From the cell containing the given text, extract its center point as (x, y) coordinate. 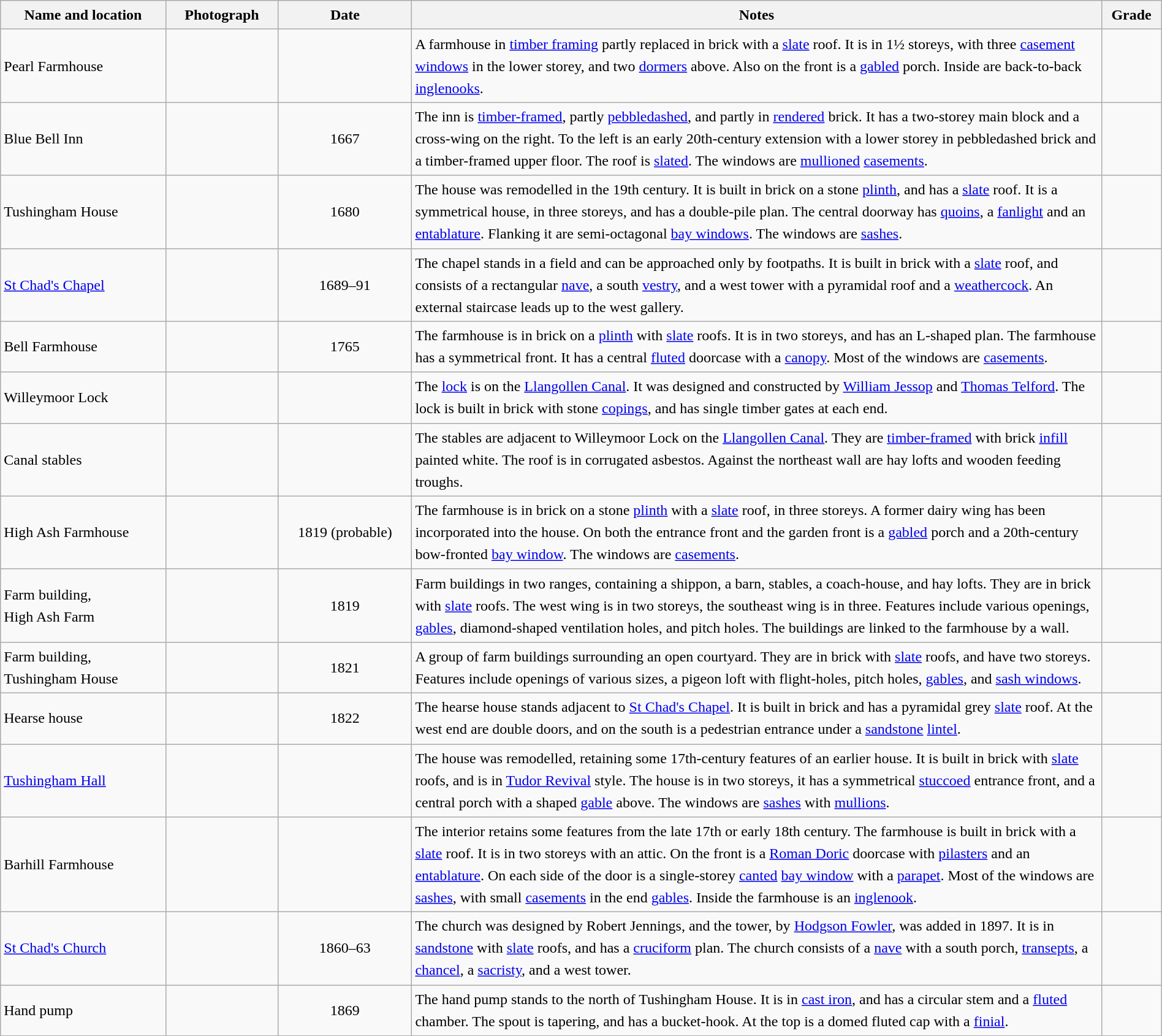
St Chad's Chapel (83, 284)
Hearse house (83, 718)
Farm building,High Ash Farm (83, 606)
High Ash Farmhouse (83, 532)
Grade (1131, 15)
1680 (345, 212)
Barhill Farmhouse (83, 864)
Notes (756, 15)
Hand pump (83, 1010)
1819 (probable) (345, 532)
1689–91 (345, 284)
Photograph (222, 15)
1819 (345, 606)
Willeymoor Lock (83, 397)
Blue Bell Inn (83, 139)
1765 (345, 347)
1869 (345, 1010)
Date (345, 15)
Canal stables (83, 460)
Pearl Farmhouse (83, 66)
Tushingham Hall (83, 781)
Bell Farmhouse (83, 347)
1822 (345, 718)
Name and location (83, 15)
St Chad's Church (83, 949)
1821 (345, 667)
1667 (345, 139)
Tushingham House (83, 212)
Farm building,Tushingham House (83, 667)
1860–63 (345, 949)
